Detect which cell encompasses the target text, then output its [X, Y] center coordinate. 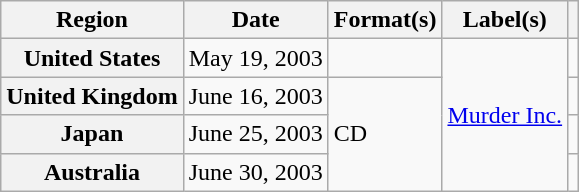
Date [256, 20]
June 30, 2003 [256, 172]
United Kingdom [92, 96]
CD [385, 134]
Label(s) [505, 20]
Region [92, 20]
United States [92, 58]
Murder Inc. [505, 115]
Australia [92, 172]
Format(s) [385, 20]
May 19, 2003 [256, 58]
Japan [92, 134]
June 25, 2003 [256, 134]
June 16, 2003 [256, 96]
